Pinpoint the cell where the given text exists, returning its [x, y] midpoint coordinate. 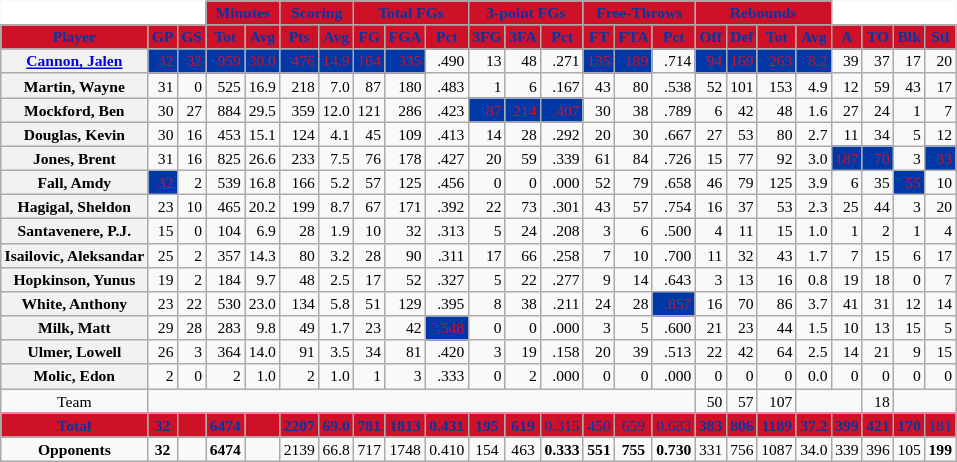
Rebounds [763, 13]
77 [742, 159]
0.431 [446, 425]
Santavenere, P.J. [74, 231]
218 [300, 86]
A [846, 37]
.271 [562, 62]
104 [226, 231]
.158 [562, 352]
286 [406, 110]
Ulmer, Lowell [74, 352]
1748 [406, 449]
.211 [562, 304]
49 [300, 328]
.483 [446, 86]
1189 [776, 425]
.167 [562, 86]
92 [776, 159]
69.0 [336, 425]
51 [370, 304]
.456 [446, 183]
.513 [674, 352]
0.683 [674, 425]
73 [522, 207]
525 [226, 86]
Fall, Amdy [74, 183]
37.2 [814, 425]
FT [598, 37]
16.9 [262, 86]
30.0 [262, 62]
.420 [446, 352]
383 [710, 425]
.538 [674, 86]
421 [878, 425]
180 [406, 86]
781 [370, 425]
0.0 [814, 377]
FG [370, 37]
0.410 [446, 449]
64 [776, 352]
2207 [300, 425]
364 [226, 352]
3.5 [336, 352]
.413 [446, 134]
TO [878, 37]
14.3 [262, 255]
16.8 [262, 183]
.658 [674, 183]
3.9 [814, 183]
3.7 [814, 304]
.667 [674, 134]
450 [598, 425]
Total [74, 425]
453 [226, 134]
0.8 [814, 280]
33 [940, 159]
135 [598, 62]
121 [370, 110]
4.1 [336, 134]
35 [878, 183]
84 [634, 159]
.726 [674, 159]
129 [406, 304]
263 [776, 62]
Hopkinson, Yunus [74, 280]
476 [300, 62]
29 [162, 328]
50 [710, 401]
331 [710, 449]
178 [406, 159]
2.7 [814, 134]
184 [226, 280]
171 [406, 207]
15.1 [262, 134]
339 [846, 449]
90 [406, 255]
.427 [446, 159]
806 [742, 425]
Milk, Matt [74, 328]
Douglas, Kevin [74, 134]
.500 [674, 231]
463 [522, 449]
.311 [446, 255]
884 [226, 110]
101 [742, 86]
86 [776, 304]
0.730 [674, 449]
46 [710, 183]
539 [226, 183]
1.5 [814, 328]
76 [370, 159]
Team [74, 401]
Total FGs [412, 13]
9.7 [262, 280]
61 [598, 159]
Cannon, Jalen [74, 62]
23.0 [262, 304]
Def [742, 37]
Minutes [243, 13]
7.0 [336, 86]
959 [226, 62]
.857 [674, 304]
195 [486, 425]
Martin, Wayne [74, 86]
41 [846, 304]
4.9 [814, 86]
GS [192, 37]
81 [406, 352]
214 [522, 110]
26 [162, 352]
66 [522, 255]
3-point FGs [526, 13]
8.7 [336, 207]
717 [370, 449]
Opponents [74, 449]
154 [486, 449]
0.315 [562, 425]
Stl [940, 37]
FTA [634, 37]
8.2 [814, 62]
399 [846, 425]
FGA [406, 37]
1.9 [336, 231]
124 [300, 134]
.789 [674, 110]
Molic, Edon [74, 377]
169 [742, 62]
Jones, Brent [74, 159]
White, Anthony [74, 304]
91 [300, 352]
189 [634, 62]
.714 [674, 62]
45 [370, 134]
.407 [562, 110]
.423 [446, 110]
.395 [446, 304]
Blk [910, 37]
755 [634, 449]
335 [406, 62]
.333 [446, 377]
.643 [674, 280]
.258 [562, 255]
107 [776, 401]
Mockford, Ben [74, 110]
.600 [674, 328]
.313 [446, 231]
66.8 [336, 449]
6.9 [262, 231]
187 [846, 159]
5.2 [336, 183]
0.333 [562, 449]
.754 [674, 207]
359 [300, 110]
.392 [446, 207]
2139 [300, 449]
.327 [446, 280]
2.3 [814, 207]
12.0 [336, 110]
1.6 [814, 110]
465 [226, 207]
.700 [674, 255]
20.2 [262, 207]
34.0 [814, 449]
283 [226, 328]
3FA [522, 37]
109 [406, 134]
8 [486, 304]
67 [370, 207]
3.2 [336, 255]
55 [910, 183]
9.8 [262, 328]
659 [634, 425]
GP [162, 37]
.490 [446, 62]
233 [300, 159]
14.0 [262, 352]
1813 [406, 425]
Free-Throws [639, 13]
94 [710, 62]
1087 [776, 449]
170 [910, 425]
.339 [562, 159]
Player [74, 37]
14.9 [336, 62]
3.0 [814, 159]
166 [300, 183]
756 [742, 449]
134 [300, 304]
.277 [562, 280]
3FG [486, 37]
825 [226, 159]
.292 [562, 134]
7.5 [336, 159]
Isailovic, Aleksandar [74, 255]
.301 [562, 207]
164 [370, 62]
.208 [562, 231]
26.6 [262, 159]
.548 [446, 328]
181 [940, 425]
530 [226, 304]
5.8 [336, 304]
357 [226, 255]
619 [522, 425]
153 [776, 86]
Scoring [317, 13]
Off [710, 37]
551 [598, 449]
396 [878, 449]
Hagigal, Sheldon [74, 207]
Pts [300, 37]
29.5 [262, 110]
105 [910, 449]
